Determine the [x, y] coordinate at the center of the cell enclosing the given text.  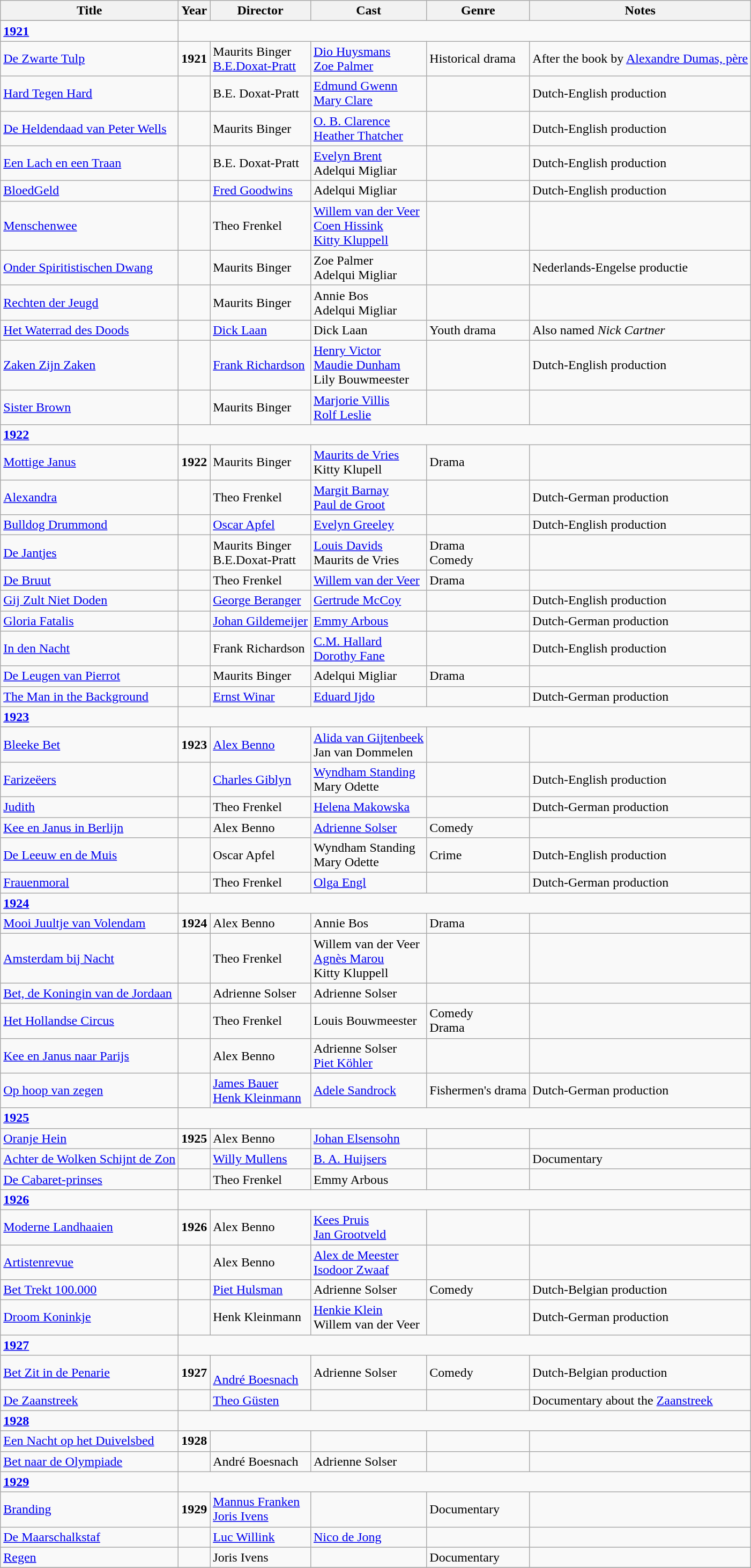
Cast [368, 11]
B. A. Huijsers [368, 1159]
Nederlands-Engelse productie [640, 268]
Henkie KleinWillem van der Veer [368, 1318]
Kees PruisJan Grootveld [368, 1227]
Charles Giblyn [261, 779]
Artistenrevue [90, 1262]
After the book by Alexandre Dumas, père [640, 59]
The Man in the Background [90, 696]
Willem van der VeerAgnès MarouKitty Kluppell [368, 958]
Bleeke Bet [90, 745]
In den Nacht [90, 648]
Ernst Winar [261, 696]
Crime [478, 855]
Kee en Janus naar Parijs [90, 1055]
Also named Nick Cartner [640, 330]
Een Lach en een Traan [90, 163]
Adele Sandrock [368, 1091]
Achter de Wolken Schijnt de Zon [90, 1159]
Documentary about the Zaanstreek [640, 1400]
C.M. HallardDorothy Fane [368, 648]
Eduard Ijdo [368, 696]
Year [194, 11]
Bet, de Koningin van de Jordaan [90, 993]
Adrienne SolserPiet Köhler [368, 1055]
Mottige Janus [90, 463]
Louis DavidsMaurits de Vries [368, 553]
De Leugen van Pierrot [90, 676]
Fishermen's drama [478, 1091]
Onder Spiritistischen Dwang [90, 268]
Fred Goodwins [261, 191]
Hard Tegen Hard [90, 93]
Johan Gildemeijer [261, 621]
Sister Brown [90, 407]
Margit BarnayPaul de Groot [368, 497]
Annie BosAdelqui Migliar [368, 302]
Evelyn Greeley [368, 525]
Theo Güsten [261, 1400]
BloedGeld [90, 191]
De Leeuw en de Muis [90, 855]
Youth drama [478, 330]
Alexandra [90, 497]
Branding [90, 1510]
Historical drama [478, 59]
Droom Koninkje [90, 1318]
Henry VictorMaudie DunhamLily Bouwmeester [368, 365]
Rechten der Jeugd [90, 302]
Alex de MeesterIsodoor Zwaaf [368, 1262]
Oranje Hein [90, 1138]
Evelyn BrentAdelqui Migliar [368, 163]
Willy Mullens [261, 1159]
Nico de Jong [368, 1537]
De Maarschalkstaf [90, 1537]
Willem van der Veer [368, 580]
Gloria Fatalis [90, 621]
James BauerHenk Kleinmann [261, 1091]
De Jantjes [90, 553]
Henk Kleinmann [261, 1318]
Notes [640, 11]
Olga Engl [368, 883]
De Cabaret-prinses [90, 1179]
Moderne Landhaaien [90, 1227]
Dio HuysmansZoe Palmer [368, 59]
Genre [478, 11]
Title [90, 11]
Louis Bouwmeester [368, 1021]
Bet Trekt 100.000 [90, 1290]
Joris Ivens [261, 1557]
Bet naar de Olympiade [90, 1461]
Willem van der VeerCoen HissinkKitty Kluppell [368, 226]
Alida van GijtenbeekJan van Dommelen [368, 745]
Mooi Juultje van Volendam [90, 924]
De Zwarte Tulp [90, 59]
Marjorie VillisRolf Leslie [368, 407]
Bulldog Drummond [90, 525]
Annie Bos [368, 924]
Judith [90, 807]
Zaken Zijn Zaken [90, 365]
Frauenmoral [90, 883]
Gij Zult Niet Doden [90, 601]
Het Waterrad des Doods [90, 330]
Maurits de VriesKitty Klupell [368, 463]
Kee en Janus in Berlijn [90, 828]
DramaComedy [478, 553]
Mannus FrankenJoris Ivens [261, 1510]
Regen [90, 1557]
O. B. ClarenceHeather Thatcher [368, 129]
Farizeëers [90, 779]
De Heldendaad van Peter Wells [90, 129]
Director [261, 11]
Menschenwee [90, 226]
Een Nacht op het Duivelsbed [90, 1441]
Zoe PalmerAdelqui Migliar [368, 268]
Bet Zit in de Penarie [90, 1372]
Piet Hulsman [261, 1290]
De Zaanstreek [90, 1400]
De Bruut [90, 580]
Helena Makowska [368, 807]
Gertrude McCoy [368, 601]
Amsterdam bij Nacht [90, 958]
ComedyDrama [478, 1021]
George Beranger [261, 601]
Luc Willink [261, 1537]
Op hoop van zegen [90, 1091]
Het Hollandse Circus [90, 1021]
Johan Elsensohn [368, 1138]
Edmund GwennMary Clare [368, 93]
